For the text-containing cell, return its midpoint in [X, Y] coordinate format. 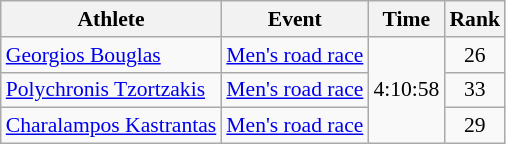
Charalampos Kastrantas [112, 126]
Rank [474, 19]
33 [474, 90]
Time [406, 19]
Polychronis Tzortzakis [112, 90]
Athlete [112, 19]
4:10:58 [406, 90]
29 [474, 126]
26 [474, 55]
Georgios Bouglas [112, 55]
Event [294, 19]
